Pinpoint the cell where the given text exists, returning its (x, y) midpoint coordinate. 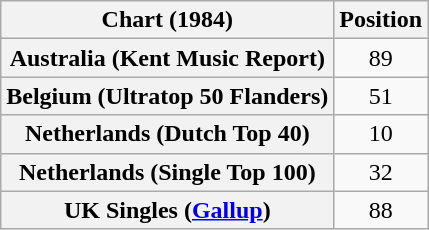
88 (381, 210)
10 (381, 134)
Netherlands (Dutch Top 40) (168, 134)
32 (381, 172)
Position (381, 20)
Chart (1984) (168, 20)
UK Singles (Gallup) (168, 210)
Netherlands (Single Top 100) (168, 172)
Australia (Kent Music Report) (168, 58)
51 (381, 96)
89 (381, 58)
Belgium (Ultratop 50 Flanders) (168, 96)
